Return the [X, Y] coordinate for the center point of the cell that contains the specified text.  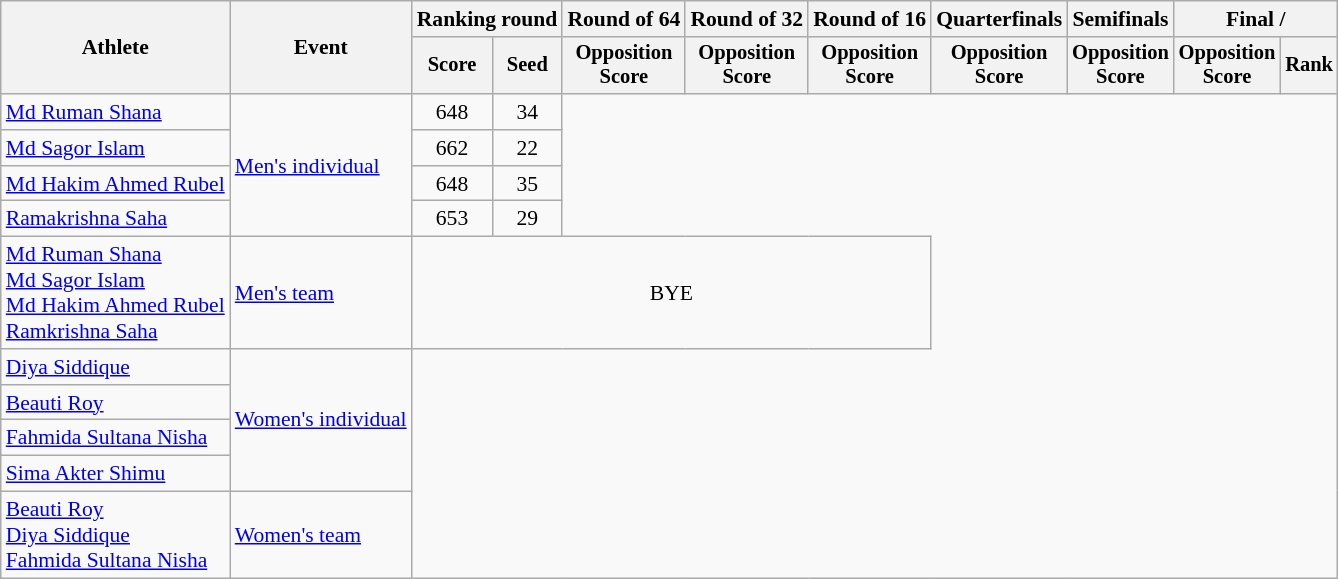
Final / [1256, 19]
653 [452, 219]
662 [452, 148]
Md Hakim Ahmed Rubel [116, 184]
Sima Akter Shimu [116, 474]
22 [527, 148]
Rank [1309, 66]
BYE [672, 293]
Round of 16 [870, 19]
Event [321, 48]
Beauti Roy [116, 403]
Women's individual [321, 420]
Md Ruman ShanaMd Sagor IslamMd Hakim Ahmed RubelRamkrishna Saha [116, 293]
Score [452, 66]
Men's individual [321, 165]
Fahmida Sultana Nisha [116, 438]
Ranking round [488, 19]
Men's team [321, 293]
Quarterfinals [999, 19]
Round of 32 [746, 19]
Semifinals [1120, 19]
Diya Siddique [116, 367]
Beauti RoyDiya SiddiqueFahmida Sultana Nisha [116, 536]
Athlete [116, 48]
Women's team [321, 536]
Md Ruman Shana [116, 112]
34 [527, 112]
Ramakrishna Saha [116, 219]
Md Sagor Islam [116, 148]
29 [527, 219]
Round of 64 [624, 19]
35 [527, 184]
Seed [527, 66]
